Detect which cell encompasses the target text, then output its (x, y) center coordinate. 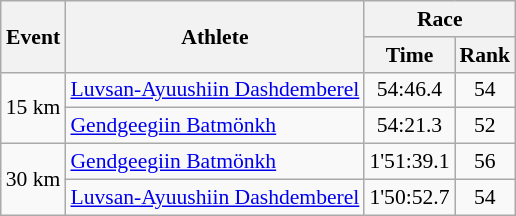
Time (409, 55)
Rank (486, 55)
Race (440, 19)
30 km (34, 180)
Event (34, 36)
1'50:52.7 (409, 197)
56 (486, 162)
54:46.4 (409, 90)
1'51:39.1 (409, 162)
15 km (34, 108)
Athlete (214, 36)
52 (486, 126)
54:21.3 (409, 126)
